Extract the [X, Y] coordinate from the center of the cell holding the provided text.  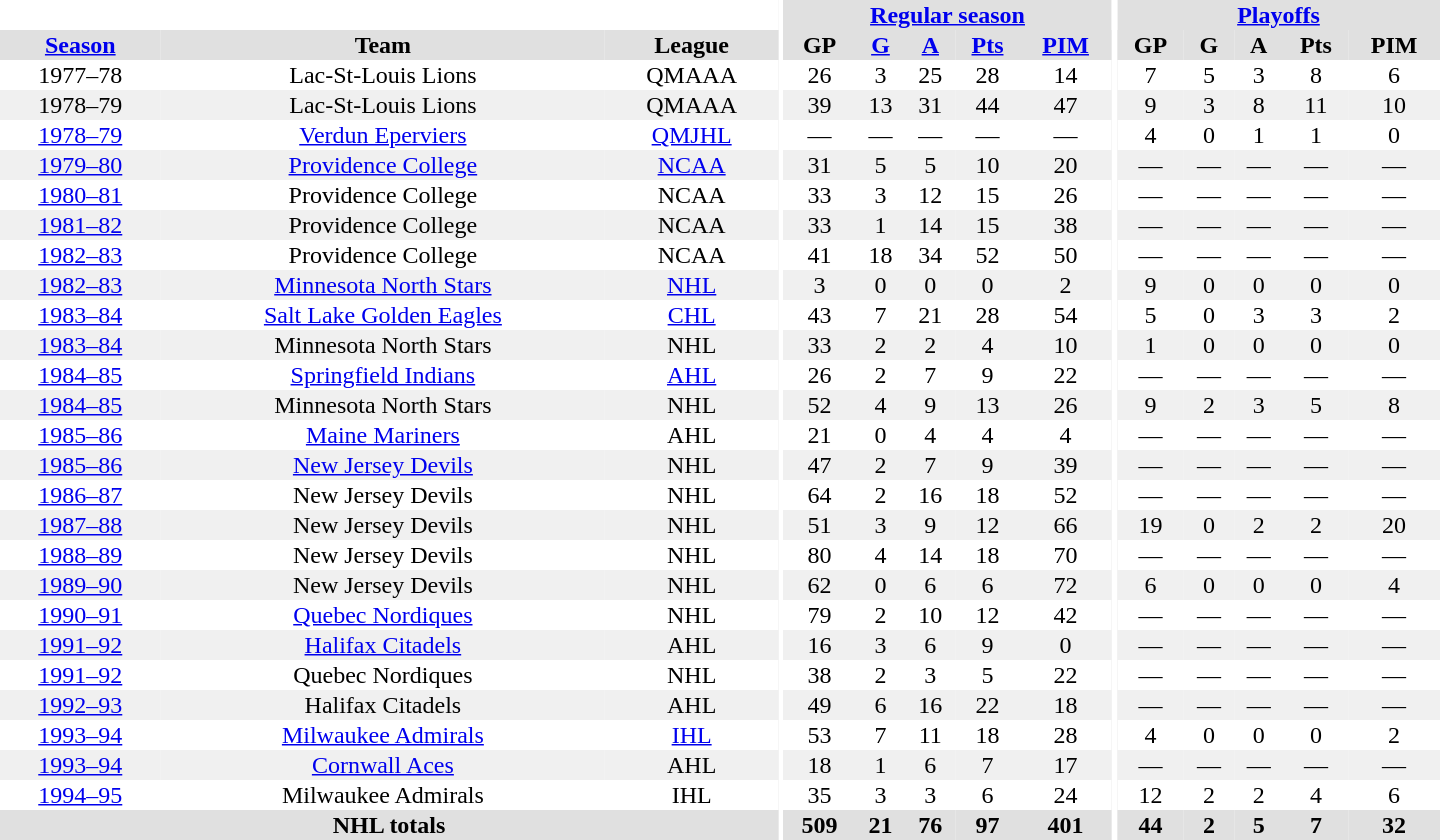
CHL [692, 315]
76 [930, 825]
50 [1066, 255]
54 [1066, 315]
64 [820, 495]
Team [384, 45]
Cornwall Aces [384, 765]
1989–90 [80, 585]
72 [1066, 585]
41 [820, 255]
17 [1066, 765]
42 [1066, 615]
49 [820, 705]
QMJHL [692, 135]
80 [820, 555]
1981–82 [80, 225]
1986–87 [80, 495]
62 [820, 585]
League [692, 45]
1980–81 [80, 195]
Regular season [948, 15]
Verdun Eperviers [384, 135]
1990–91 [80, 615]
97 [988, 825]
1988–89 [80, 555]
24 [1066, 795]
34 [930, 255]
1994–95 [80, 795]
1992–93 [80, 705]
1979–80 [80, 165]
43 [820, 315]
25 [930, 75]
1977–78 [80, 75]
Season [80, 45]
1987–88 [80, 525]
51 [820, 525]
401 [1066, 825]
NHL totals [389, 825]
509 [820, 825]
Salt Lake Golden Eagles [384, 315]
Playoffs [1278, 15]
Maine Mariners [384, 435]
Springfield Indians [384, 375]
79 [820, 615]
66 [1066, 525]
53 [820, 735]
32 [1394, 825]
19 [1150, 525]
35 [820, 795]
70 [1066, 555]
